Capture the cell that displays the provided text and extract its [X, Y] central coordinate. 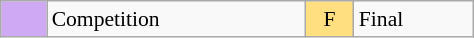
Competition [176, 19]
Final [414, 19]
F [330, 19]
